Pinpoint the cell where the given text exists, returning its [x, y] midpoint coordinate. 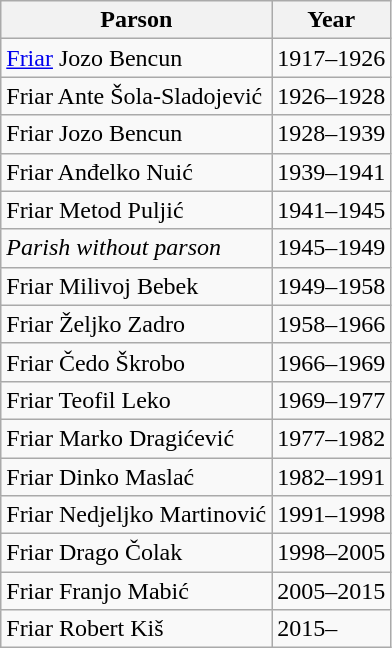
1998–2005 [332, 553]
Parish without parson [136, 248]
Friar Dinko Maslać [136, 477]
Parson [136, 20]
1977–1982 [332, 438]
Friar Franjo Mabić [136, 591]
1958–1966 [332, 324]
1982–1991 [332, 477]
1941–1945 [332, 210]
Friar Nedjeljko Martinović [136, 515]
Friar Drago Čolak [136, 553]
2005–2015 [332, 591]
1917–1926 [332, 58]
1945–1949 [332, 248]
Friar Ante Šola-Sladojević [136, 96]
Friar Marko Dragićević [136, 438]
Friar Milivoj Bebek [136, 286]
Year [332, 20]
Friar Teofil Leko [136, 400]
1926–1928 [332, 96]
1949–1958 [332, 286]
1939–1941 [332, 172]
Friar Robert Kiš [136, 629]
1991–1998 [332, 515]
Friar Anđelko Nuić [136, 172]
Friar Čedo Škrobo [136, 362]
2015– [332, 629]
1966–1969 [332, 362]
1969–1977 [332, 400]
Friar Metod Puljić [136, 210]
1928–1939 [332, 134]
Friar Željko Zadro [136, 324]
